Determine the (X, Y) coordinate at the center of the cell enclosing the given text.  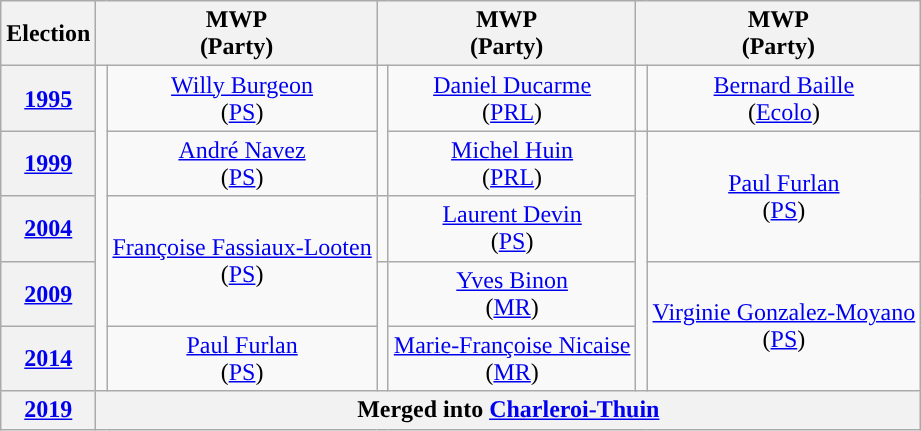
2009 (48, 294)
Election (48, 34)
Merged into Charleroi-Thuin (508, 410)
Marie-Françoise Nicaise(MR) (512, 358)
1995 (48, 98)
Laurent Devin(PS) (512, 228)
Michel Huin(PRL) (512, 164)
1999 (48, 164)
2019 (48, 410)
Bernard Baille(Ecolo) (784, 98)
Virginie Gonzalez-Moyano(PS) (784, 326)
Yves Binon(MR) (512, 294)
André Navez(PS) (242, 164)
2004 (48, 228)
2014 (48, 358)
Françoise Fassiaux-Looten(PS) (242, 261)
Daniel Ducarme(PRL) (512, 98)
Willy Burgeon(PS) (242, 98)
